Determine the (x, y) coordinate at the center of the cell enclosing the given text.  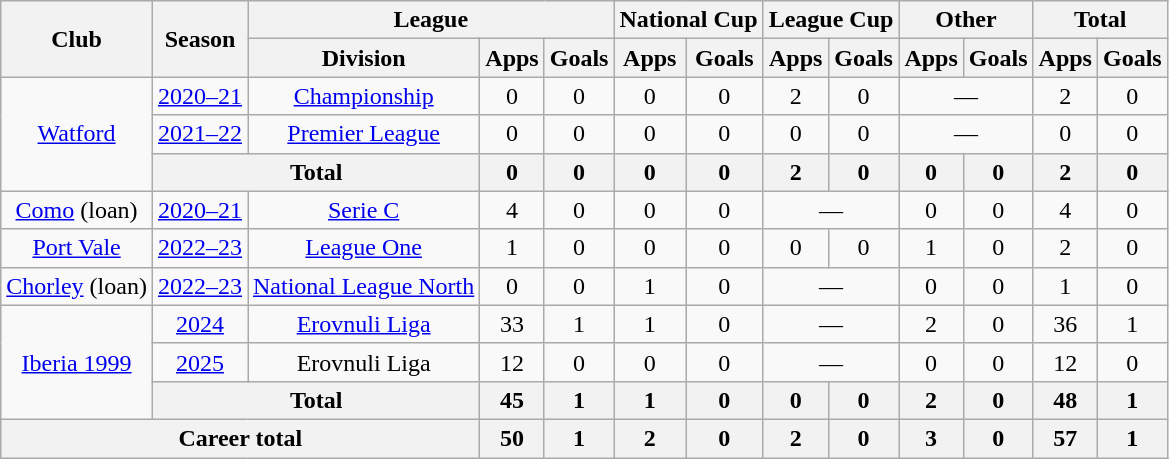
45 (512, 400)
National League North (364, 286)
League (431, 20)
Season (200, 39)
2025 (200, 362)
Premier League (364, 134)
Iberia 1999 (77, 362)
2021–22 (200, 134)
Serie C (364, 210)
National Cup (688, 20)
2024 (200, 324)
Career total (240, 438)
48 (1065, 400)
3 (931, 438)
Chorley (loan) (77, 286)
Division (364, 58)
50 (512, 438)
57 (1065, 438)
Port Vale (77, 248)
Other (966, 20)
Club (77, 39)
League One (364, 248)
Championship (364, 96)
36 (1065, 324)
Como (loan) (77, 210)
33 (512, 324)
League Cup (831, 20)
Watford (77, 134)
